Provide the (x, y) coordinate of the cell's center where the given text is located.  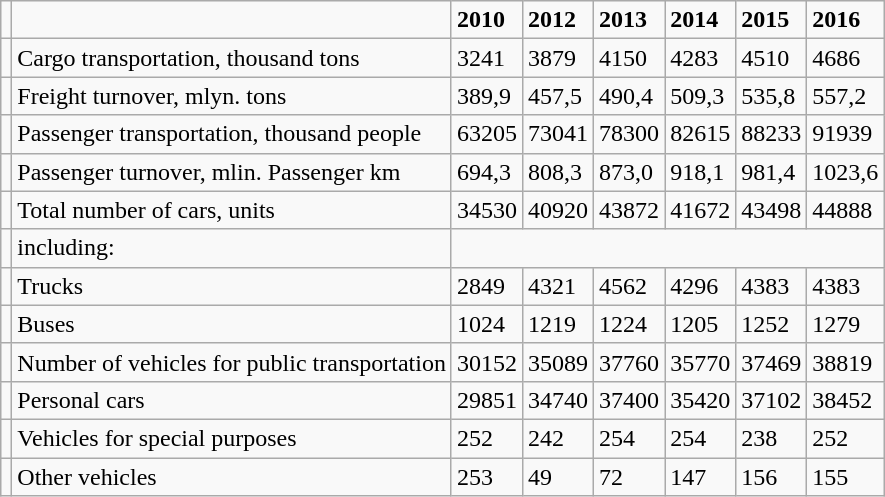
253 (486, 477)
38452 (846, 400)
37469 (772, 362)
389,9 (486, 96)
2010 (486, 20)
78300 (630, 134)
155 (846, 477)
147 (700, 477)
41672 (700, 210)
1224 (630, 324)
37400 (630, 400)
2014 (700, 20)
981,4 (772, 172)
2013 (630, 20)
918,1 (700, 172)
73041 (558, 134)
873,0 (630, 172)
72 (630, 477)
238 (772, 438)
4150 (630, 58)
1024 (486, 324)
Trucks (232, 286)
40920 (558, 210)
49 (558, 477)
242 (558, 438)
1252 (772, 324)
Number of vehicles for public transportation (232, 362)
43498 (772, 210)
4686 (846, 58)
38819 (846, 362)
34740 (558, 400)
34530 (486, 210)
91939 (846, 134)
4562 (630, 286)
35089 (558, 362)
Other vehicles (232, 477)
1219 (558, 324)
490,4 (630, 96)
2012 (558, 20)
29851 (486, 400)
including: (232, 248)
808,3 (558, 172)
Total number of cars, units (232, 210)
88233 (772, 134)
509,3 (700, 96)
4296 (700, 286)
557,2 (846, 96)
Vehicles for special purposes (232, 438)
82615 (700, 134)
63205 (486, 134)
3241 (486, 58)
44888 (846, 210)
3879 (558, 58)
1205 (700, 324)
35420 (700, 400)
4321 (558, 286)
694,3 (486, 172)
35770 (700, 362)
2016 (846, 20)
Buses (232, 324)
Freight turnover, mlyn. tons (232, 96)
457,5 (558, 96)
37760 (630, 362)
1279 (846, 324)
4510 (772, 58)
37102 (772, 400)
Passenger transportation, thousand people (232, 134)
1023,6 (846, 172)
43872 (630, 210)
535,8 (772, 96)
Cargo transportation, thousand tons (232, 58)
156 (772, 477)
Personal cars (232, 400)
4283 (700, 58)
2015 (772, 20)
30152 (486, 362)
2849 (486, 286)
Passenger turnover, mlin. Passenger km (232, 172)
